Locate the cell with the specified text and output its [X, Y] center coordinate. 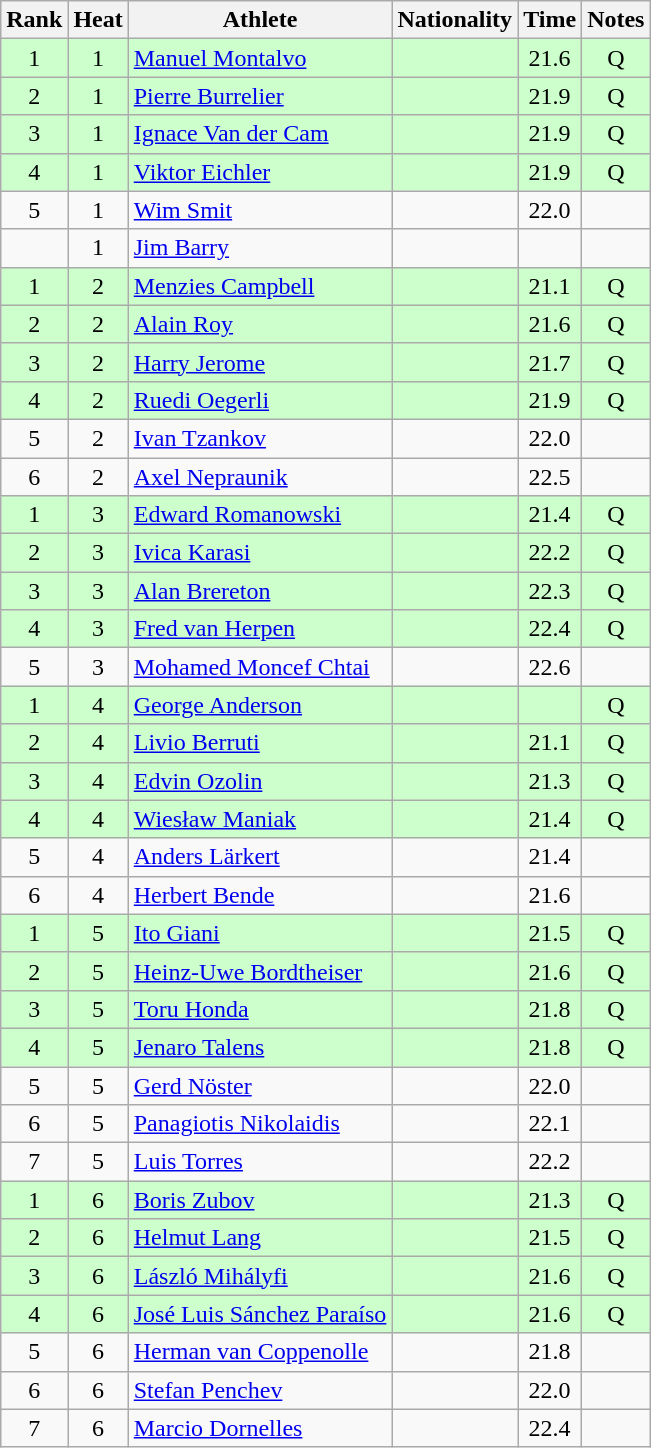
Nationality [455, 20]
Alan Brereton [260, 591]
Stefan Penchev [260, 1390]
Pierre Burrelier [260, 96]
Ivan Tzankov [260, 438]
Ruedi Oegerli [260, 400]
Ignace Van der Cam [260, 134]
21.7 [550, 362]
Gerd Nöster [260, 1085]
22.3 [550, 591]
Time [550, 20]
Harry Jerome [260, 362]
Menzies Campbell [260, 286]
László Mihályfi [260, 1276]
Viktor Eichler [260, 172]
Ito Giani [260, 933]
Panagiotis Nikolaidis [260, 1124]
Heinz-Uwe Bordtheiser [260, 971]
José Luis Sánchez Paraíso [260, 1314]
Wiesław Maniak [260, 819]
Wim Smit [260, 210]
Herman van Coppenolle [260, 1352]
Marcio Dornelles [260, 1428]
Athlete [260, 20]
22.1 [550, 1124]
Notes [616, 20]
Livio Berruti [260, 743]
Edvin Ozolin [260, 781]
Herbert Bende [260, 895]
22.5 [550, 477]
Manuel Montalvo [260, 58]
Jenaro Talens [260, 1047]
Boris Zubov [260, 1200]
Fred van Herpen [260, 629]
Luis Torres [260, 1162]
Jim Barry [260, 248]
Axel Nepraunik [260, 477]
Toru Honda [260, 1009]
Helmut Lang [260, 1238]
Rank [34, 20]
Mohamed Moncef Chtai [260, 667]
Edward Romanowski [260, 515]
22.6 [550, 667]
Alain Roy [260, 324]
Ivica Karasi [260, 553]
Heat [98, 20]
George Anderson [260, 705]
Anders Lärkert [260, 857]
